Output the [X, Y] coordinate of the center of the cell containing the given text.  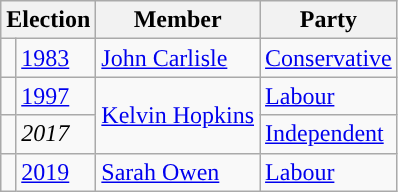
2019 [56, 172]
Conservative [329, 58]
John Carlisle [178, 58]
Election [48, 20]
Party [329, 20]
Independent [329, 134]
Member [178, 20]
2017 [56, 134]
Sarah Owen [178, 172]
Kelvin Hopkins [178, 115]
1997 [56, 96]
1983 [56, 58]
